For the text-containing cell, return its midpoint in [X, Y] coordinate format. 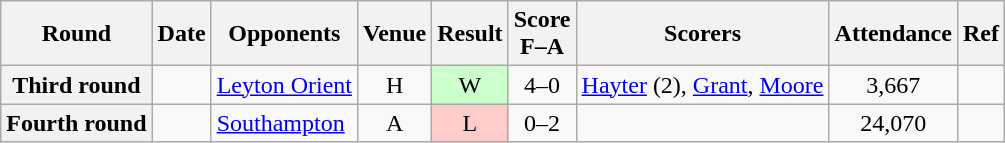
W [470, 85]
Third round [76, 85]
Result [470, 34]
Opponents [284, 34]
Ref [980, 34]
Venue [394, 34]
Scorers [702, 34]
A [394, 123]
Leyton Orient [284, 85]
Round [76, 34]
3,667 [893, 85]
H [394, 85]
Hayter (2), Grant, Moore [702, 85]
24,070 [893, 123]
0–2 [542, 123]
ScoreF–A [542, 34]
4–0 [542, 85]
Southampton [284, 123]
L [470, 123]
Date [182, 34]
Fourth round [76, 123]
Attendance [893, 34]
